Extract the (X, Y) coordinate from the center of the cell holding the provided text.  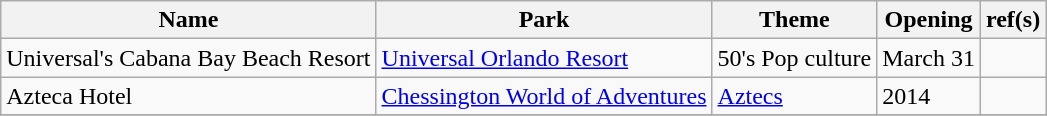
50's Pop culture (794, 58)
Theme (794, 20)
ref(s) (1012, 20)
Opening (929, 20)
Chessington World of Adventures (544, 96)
Park (544, 20)
Universal Orlando Resort (544, 58)
Universal's Cabana Bay Beach Resort (188, 58)
2014 (929, 96)
Azteca Hotel (188, 96)
Aztecs (794, 96)
Name (188, 20)
March 31 (929, 58)
